Find where the given text appears and provide that cell's center as (X, Y) coordinate. 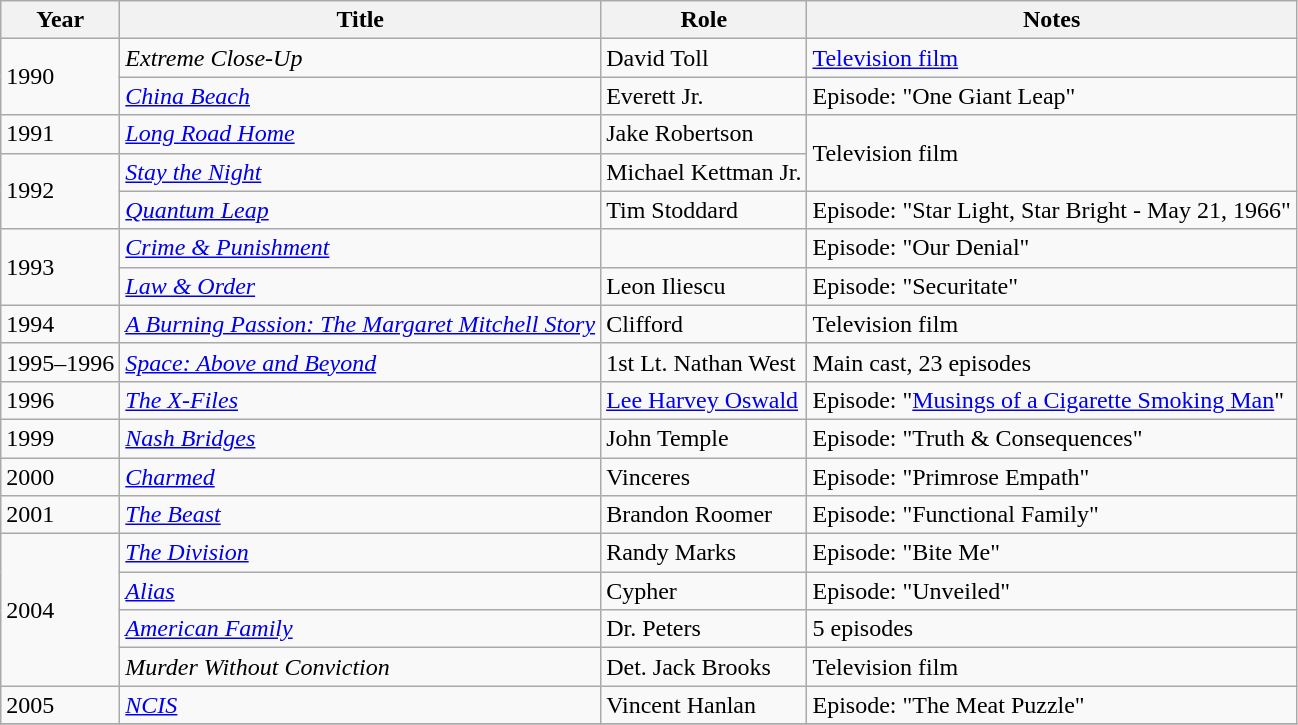
Year (60, 20)
Episode: "The Meat Puzzle" (1052, 705)
2004 (60, 610)
Everett Jr. (704, 96)
Law & Order (360, 286)
Tim Stoddard (704, 210)
Episode: "Musings of a Cigarette Smoking Man" (1052, 400)
1999 (60, 438)
The Division (360, 553)
Nash Bridges (360, 438)
2000 (60, 477)
1993 (60, 267)
Notes (1052, 20)
1994 (60, 324)
Episode: "Securitate" (1052, 286)
Episode: "Our Denial" (1052, 248)
Long Road Home (360, 134)
Lee Harvey Oswald (704, 400)
1991 (60, 134)
Randy Marks (704, 553)
1st Lt. Nathan West (704, 362)
Main cast, 23 episodes (1052, 362)
2005 (60, 705)
Role (704, 20)
Leon Iliescu (704, 286)
Episode: "Star Light, Star Bright - May 21, 1966" (1052, 210)
1996 (60, 400)
5 episodes (1052, 629)
American Family (360, 629)
The Beast (360, 515)
Alias (360, 591)
Episode: "Functional Family" (1052, 515)
Episode: "Primrose Empath" (1052, 477)
Vinceres (704, 477)
Quantum Leap (360, 210)
Det. Jack Brooks (704, 667)
Clifford (704, 324)
Extreme Close-Up (360, 58)
Brandon Roomer (704, 515)
China Beach (360, 96)
Cypher (704, 591)
Episode: "Bite Me" (1052, 553)
1990 (60, 77)
Michael Kettman Jr. (704, 172)
2001 (60, 515)
Dr. Peters (704, 629)
Episode: "Unveiled" (1052, 591)
Vincent Hanlan (704, 705)
Episode: "One Giant Leap" (1052, 96)
Episode: "Truth & Consequences" (1052, 438)
1995–1996 (60, 362)
Title (360, 20)
The X-Files (360, 400)
Murder Without Conviction (360, 667)
John Temple (704, 438)
Stay the Night (360, 172)
A Burning Passion: The Margaret Mitchell Story (360, 324)
Charmed (360, 477)
Crime & Punishment (360, 248)
1992 (60, 191)
Jake Robertson (704, 134)
David Toll (704, 58)
Space: Above and Beyond (360, 362)
NCIS (360, 705)
